Return the [X, Y] coordinate for the center point of the cell that contains the specified text.  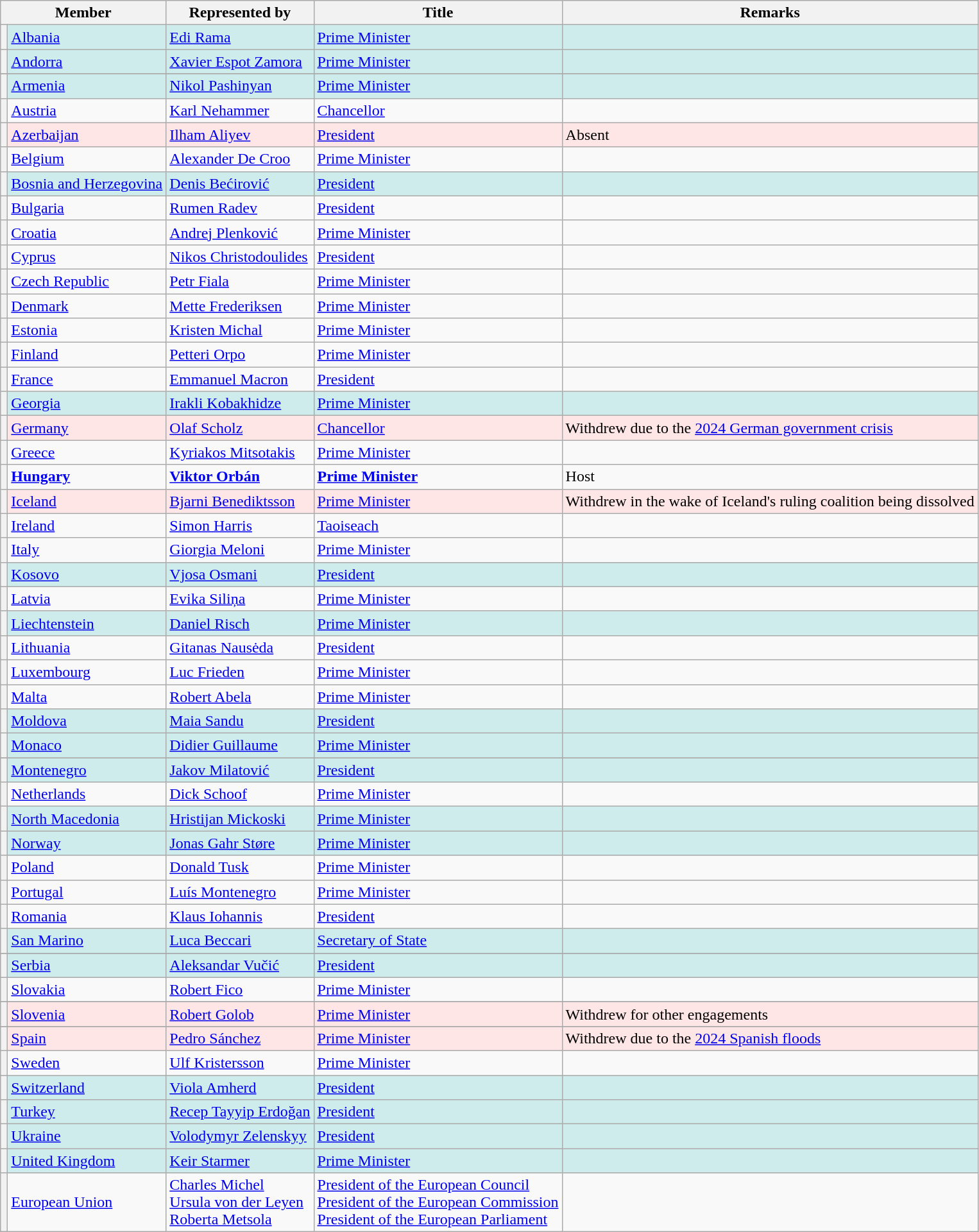
Petr Fiala [240, 281]
Klaus Iohannis [240, 916]
Taoiseach [438, 526]
Didier Guillaume [240, 746]
Absent [770, 135]
Petteri Orpo [240, 355]
Gitanas Nausėda [240, 647]
Nikol Pashinyan [240, 86]
Bosnia and Herzegovina [87, 184]
Maia Sandu [240, 721]
Estonia [87, 330]
Hungary [87, 477]
Finland [87, 355]
Pedro Sánchez [240, 1038]
Withdrew due to the 2024 Spanish floods [770, 1038]
Olaf Scholz [240, 428]
Viktor Orbán [240, 477]
France [87, 379]
Luxembourg [87, 672]
Sweden [87, 1063]
Represented by [240, 13]
Karl Nehammer [240, 110]
Bulgaria [87, 208]
Czech Republic [87, 281]
Austria [87, 110]
Member [83, 13]
Iceland [87, 501]
Denis Bećirović [240, 184]
Poland [87, 868]
Vjosa Osmani [240, 574]
Switzerland [87, 1088]
Andorra [87, 62]
Aleksandar Vučić [240, 965]
Greece [87, 452]
Hristijan Mickoski [240, 819]
Donald Tusk [240, 868]
San Marino [87, 941]
Kristen Michal [240, 330]
Montenegro [87, 770]
Italy [87, 550]
Azerbaijan [87, 135]
Mette Frederiksen [240, 306]
Spain [87, 1038]
Germany [87, 428]
Evika Siliņa [240, 599]
Luís Montenegro [240, 892]
Host [770, 477]
President of the European CouncilPresident of the European CommissionPresident of the European Parliament [438, 1202]
Robert Abela [240, 696]
Title [438, 13]
Irakli Kobakhidze [240, 404]
Monaco [87, 746]
Netherlands [87, 794]
Ilham Aliyev [240, 135]
Nikos Christodoulides [240, 257]
Bjarni Benediktsson [240, 501]
Secretary of State [438, 941]
Withdrew due to the 2024 German government crisis [770, 428]
Serbia [87, 965]
Georgia [87, 404]
Remarks [770, 13]
Denmark [87, 306]
Edi Rama [240, 37]
Emmanuel Macron [240, 379]
Dick Schoof [240, 794]
Cyprus [87, 257]
Daniel Risch [240, 623]
North Macedonia [87, 819]
Andrej Plenković [240, 232]
Xavier Espot Zamora [240, 62]
Romania [87, 916]
Croatia [87, 232]
Withdrew for other engagements [770, 1014]
Portugal [87, 892]
Belgium [87, 159]
Slovenia [87, 1014]
Latvia [87, 599]
Giorgia Meloni [240, 550]
Keir Starmer [240, 1161]
Simon Harris [240, 526]
Turkey [87, 1112]
Albania [87, 37]
Alexander De Croo [240, 159]
United Kingdom [87, 1161]
Charles MichelUrsula von der LeyenRoberta Metsola [240, 1202]
Luc Frieden [240, 672]
Viola Amherd [240, 1088]
Slovakia [87, 989]
Liechtenstein [87, 623]
Armenia [87, 86]
European Union [87, 1202]
Ulf Kristersson [240, 1063]
Rumen Radev [240, 208]
Malta [87, 696]
Kosovo [87, 574]
Lithuania [87, 647]
Robert Golob [240, 1014]
Moldova [87, 721]
Jonas Gahr Støre [240, 843]
Recep Tayyip Erdoğan [240, 1112]
Withdrew in the wake of Iceland's ruling coalition being dissolved [770, 501]
Norway [87, 843]
Ukraine [87, 1136]
Volodymyr Zelenskyy [240, 1136]
Ireland [87, 526]
Kyriakos Mitsotakis [240, 452]
Robert Fico [240, 989]
Luca Beccari [240, 941]
Jakov Milatović [240, 770]
